Return the [X, Y] coordinate for the center point of the cell that contains the specified text.  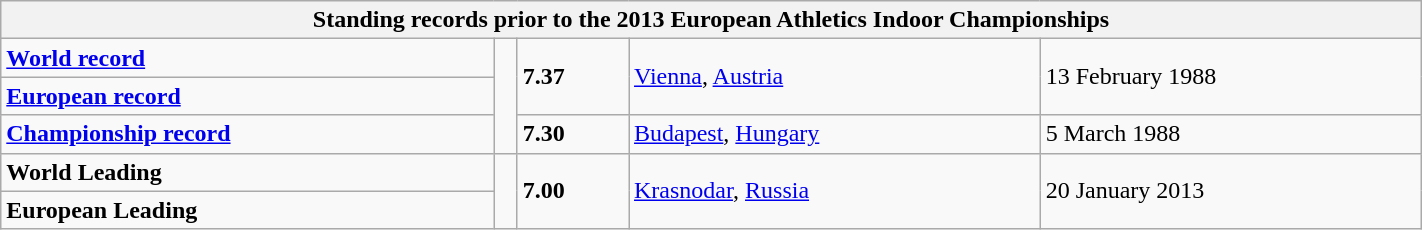
20 January 2013 [1230, 191]
European Leading [248, 210]
7.37 [572, 77]
13 February 1988 [1230, 77]
World Leading [248, 172]
European record [248, 96]
Krasnodar, Russia [834, 191]
7.00 [572, 191]
7.30 [572, 134]
Standing records prior to the 2013 European Athletics Indoor Championships [711, 20]
Budapest, Hungary [834, 134]
Championship record [248, 134]
Vienna, Austria [834, 77]
5 March 1988 [1230, 134]
World record [248, 58]
